Capture the cell that displays the provided text and extract its (x, y) central coordinate. 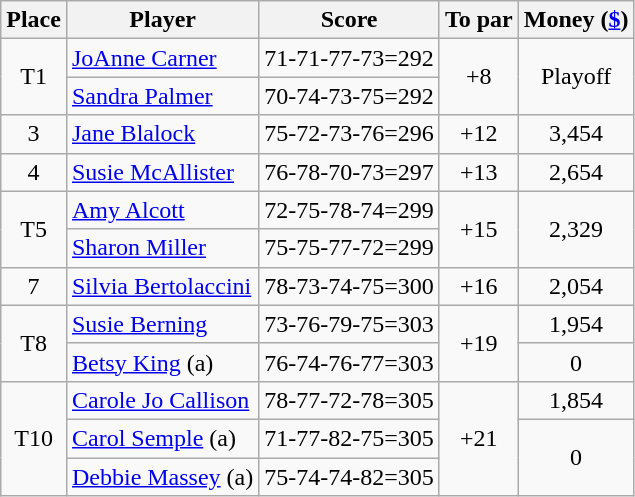
Betsy King (a) (162, 362)
To par (478, 20)
Place (34, 20)
T8 (34, 343)
Player (162, 20)
Silvia Bertolaccini (162, 286)
+8 (478, 77)
Sandra Palmer (162, 96)
T5 (34, 229)
T10 (34, 438)
72-75-78-74=299 (350, 210)
2,329 (576, 229)
76-78-70-73=297 (350, 172)
+12 (478, 134)
+15 (478, 229)
Score (350, 20)
4 (34, 172)
+21 (478, 438)
71-77-82-75=305 (350, 438)
Jane Blalock (162, 134)
71-71-77-73=292 (350, 58)
7 (34, 286)
Sharon Miller (162, 248)
Carol Semple (a) (162, 438)
Debbie Massey (a) (162, 477)
75-74-74-82=305 (350, 477)
Susie McAllister (162, 172)
Amy Alcott (162, 210)
2,054 (576, 286)
+13 (478, 172)
Carole Jo Callison (162, 400)
70-74-73-75=292 (350, 96)
Playoff (576, 77)
1,854 (576, 400)
75-75-77-72=299 (350, 248)
+19 (478, 343)
75-72-73-76=296 (350, 134)
JoAnne Carner (162, 58)
3 (34, 134)
76-74-76-77=303 (350, 362)
78-77-72-78=305 (350, 400)
3,454 (576, 134)
+16 (478, 286)
T1 (34, 77)
Money ($) (576, 20)
1,954 (576, 324)
78-73-74-75=300 (350, 286)
Susie Berning (162, 324)
73-76-79-75=303 (350, 324)
2,654 (576, 172)
